Return the [X, Y] coordinate for the center point of the cell that contains the specified text.  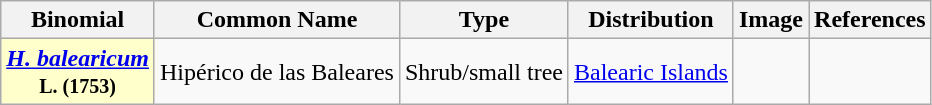
Shrub/small tree [484, 72]
References [870, 20]
Distribution [650, 20]
Balearic Islands [650, 72]
Hipérico de las Baleares [276, 72]
Type [484, 20]
Common Name [276, 20]
Binomial [78, 20]
Image [770, 20]
H. balearicumL. (1753) [78, 72]
